Provide the (X, Y) coordinate of the cell's center where the given text is located.  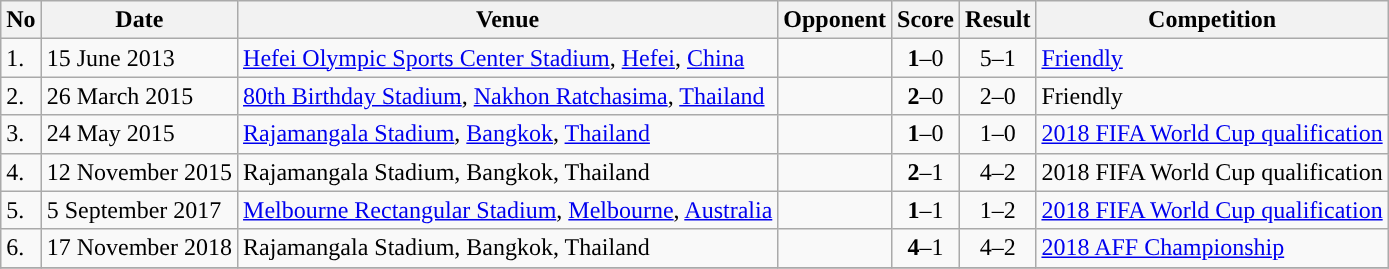
80th Birthday Stadium, Nakhon Ratchasima, Thailand (508, 96)
17 November 2018 (139, 248)
24 May 2015 (139, 134)
Hefei Olympic Sports Center Stadium, Hefei, China (508, 58)
5 September 2017 (139, 210)
26 March 2015 (139, 96)
Result (998, 20)
4. (21, 172)
1–2 (998, 210)
6. (21, 248)
4–1 (926, 248)
15 June 2013 (139, 58)
1–1 (926, 210)
12 November 2015 (139, 172)
Score (926, 20)
5–1 (998, 58)
3. (21, 134)
Date (139, 20)
2–1 (926, 172)
Competition (1212, 20)
2018 AFF Championship (1212, 248)
2. (21, 96)
No (21, 20)
Opponent (835, 20)
Melbourne Rectangular Stadium, Melbourne, Australia (508, 210)
1. (21, 58)
5. (21, 210)
Venue (508, 20)
